Extract the (X, Y) coordinate from the center of the cell holding the provided text.  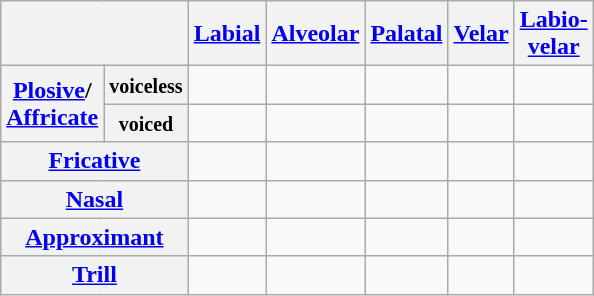
Approximant (94, 237)
voiceless (146, 85)
Palatal (406, 34)
Velar (481, 34)
Plosive/Affricate (52, 104)
Trill (94, 275)
Labio-velar (554, 34)
Alveolar (316, 34)
Labial (227, 34)
Nasal (94, 199)
Fricative (94, 161)
voiced (146, 123)
